Return the (x, y) coordinate for the center point of the cell that contains the specified text.  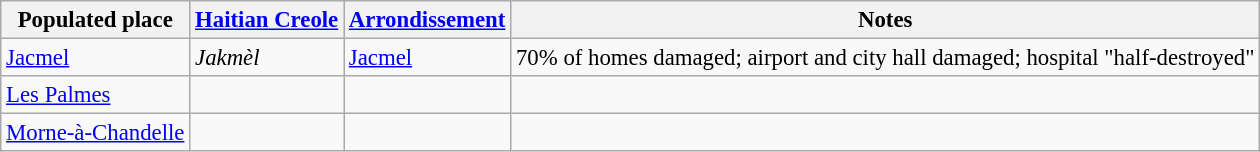
Jakmèl (267, 58)
70% of homes damaged; airport and city hall damaged; hospital "half-destroyed" (886, 58)
Populated place (96, 20)
Les Palmes (96, 95)
Haitian Creole (267, 20)
Notes (886, 20)
Morne-à-Chandelle (96, 133)
Arrondissement (428, 20)
